Extract the [x, y] coordinate from the center of the cell holding the provided text.  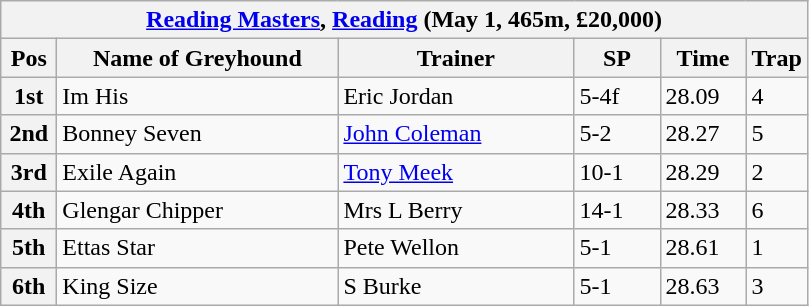
Ettas Star [198, 248]
Eric Jordan [456, 96]
1st [29, 96]
1 [776, 248]
5th [29, 248]
5-2 [617, 134]
Bonney Seven [198, 134]
5-4f [617, 96]
Trainer [456, 58]
28.63 [703, 286]
28.61 [703, 248]
4th [29, 210]
Glengar Chipper [198, 210]
Time [703, 58]
John Coleman [456, 134]
Pos [29, 58]
King Size [198, 286]
Name of Greyhound [198, 58]
Mrs L Berry [456, 210]
Reading Masters, Reading (May 1, 465m, £20,000) [404, 20]
5 [776, 134]
Exile Again [198, 172]
2 [776, 172]
Pete Wellon [456, 248]
3 [776, 286]
4 [776, 96]
28.29 [703, 172]
6 [776, 210]
3rd [29, 172]
Im His [198, 96]
28.33 [703, 210]
14-1 [617, 210]
28.09 [703, 96]
2nd [29, 134]
SP [617, 58]
28.27 [703, 134]
Trap [776, 58]
Tony Meek [456, 172]
10-1 [617, 172]
S Burke [456, 286]
6th [29, 286]
